Find where the given text appears and provide that cell's center as [x, y] coordinate. 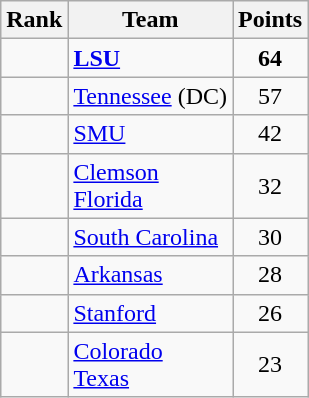
23 [270, 364]
30 [270, 237]
57 [270, 96]
64 [270, 58]
South Carolina [150, 237]
Arkansas [150, 275]
Rank [34, 20]
Team [150, 20]
Points [270, 20]
LSU [150, 58]
ColoradoTexas [150, 364]
SMU [150, 134]
32 [270, 186]
28 [270, 275]
Stanford [150, 313]
26 [270, 313]
42 [270, 134]
ClemsonFlorida [150, 186]
Tennessee (DC) [150, 96]
